Find where the given text appears and provide that cell's center as (X, Y) coordinate. 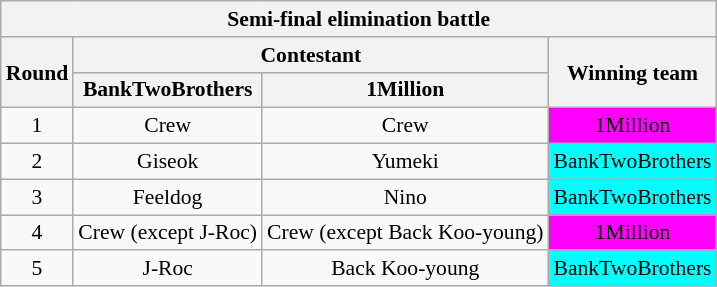
J-Roc (168, 269)
Nino (405, 197)
Contestant (310, 55)
2 (38, 162)
4 (38, 233)
Crew (except J-Roc) (168, 233)
Feeldog (168, 197)
Round (38, 72)
Crew (except Back Koo-young) (405, 233)
3 (38, 197)
5 (38, 269)
Giseok (168, 162)
Yumeki (405, 162)
Winning team (632, 72)
1 (38, 126)
Semi-final elimination battle (359, 19)
Back Koo-young (405, 269)
